Provide the (X, Y) coordinate of the cell's center where the given text is located.  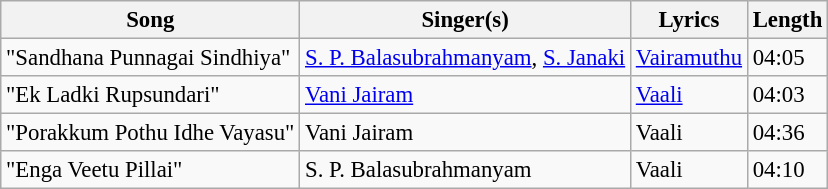
S. P. Balasubrahmanyam (466, 170)
S. P. Balasubrahmanyam, S. Janaki (466, 58)
Vairamuthu (688, 58)
Lyrics (688, 20)
"Ek Ladki Rupsundari" (150, 95)
04:03 (787, 95)
04:05 (787, 58)
"Sandhana Punnagai Sindhiya" (150, 58)
Song (150, 20)
04:10 (787, 170)
04:36 (787, 133)
Singer(s) (466, 20)
"Enga Veetu Pillai" (150, 170)
Length (787, 20)
"Porakkum Pothu Idhe Vayasu" (150, 133)
